Return (x, y) of the center of cell containing provided text 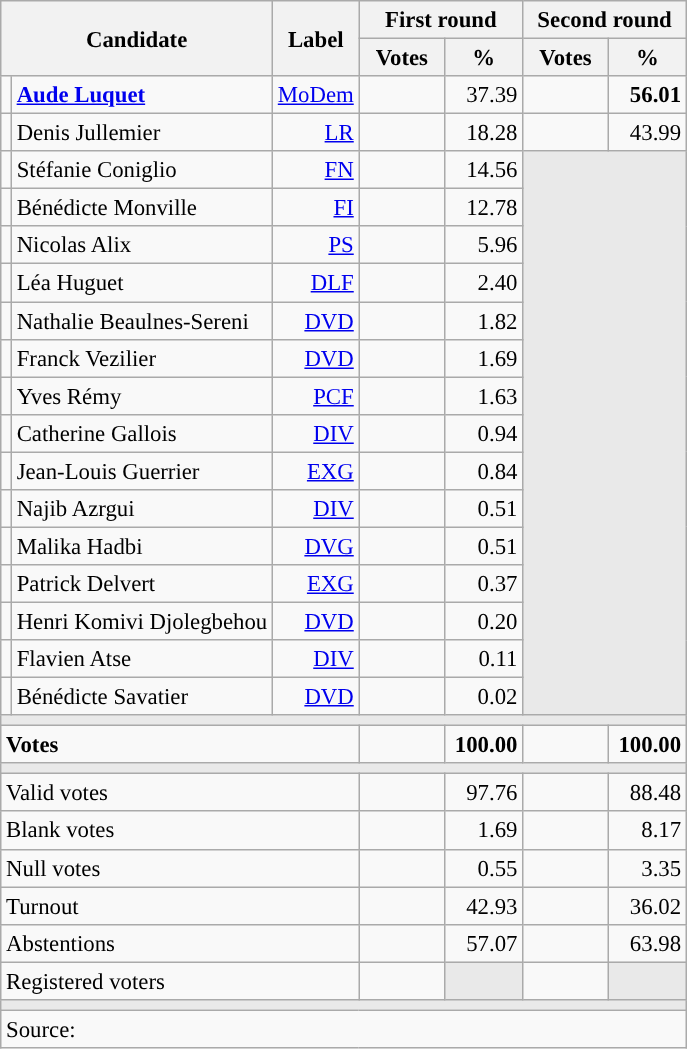
0.20 (484, 621)
Najib Azrgui (142, 509)
PCF (316, 396)
97.76 (484, 793)
Bénédicte Monville (142, 208)
Léa Huguet (142, 283)
14.56 (484, 170)
Catherine Gallois (142, 433)
63.98 (647, 943)
Nicolas Alix (142, 245)
Candidate (137, 38)
1.82 (484, 321)
PS (316, 245)
36.02 (647, 906)
Malika Hadbi (142, 546)
37.39 (484, 95)
3.35 (647, 868)
Franck Vezilier (142, 358)
0.84 (484, 471)
Abstentions (180, 943)
0.02 (484, 697)
First round (441, 20)
57.07 (484, 943)
Second round (605, 20)
FI (316, 208)
0.37 (484, 584)
43.99 (647, 133)
0.11 (484, 659)
Henri Komivi Djolegbehou (142, 621)
Aude Luquet (142, 95)
18.28 (484, 133)
1.63 (484, 396)
Yves Rémy (142, 396)
12.78 (484, 208)
Jean-Louis Guerrier (142, 471)
Patrick Delvert (142, 584)
Registered voters (180, 981)
0.55 (484, 868)
DLF (316, 283)
Nathalie Beaulnes-Sereni (142, 321)
Denis Jullemier (142, 133)
0.94 (484, 433)
Valid votes (180, 793)
Stéfanie Coniglio (142, 170)
FN (316, 170)
Bénédicte Savatier (142, 697)
MoDem (316, 95)
42.93 (484, 906)
LR (316, 133)
5.96 (484, 245)
Label (316, 38)
88.48 (647, 793)
Turnout (180, 906)
56.01 (647, 95)
Flavien Atse (142, 659)
8.17 (647, 831)
DVG (316, 546)
Null votes (180, 868)
Source: (344, 1029)
2.40 (484, 283)
Blank votes (180, 831)
